Scan for the cell matching the given text and deliver its [X, Y] coordinate at center. 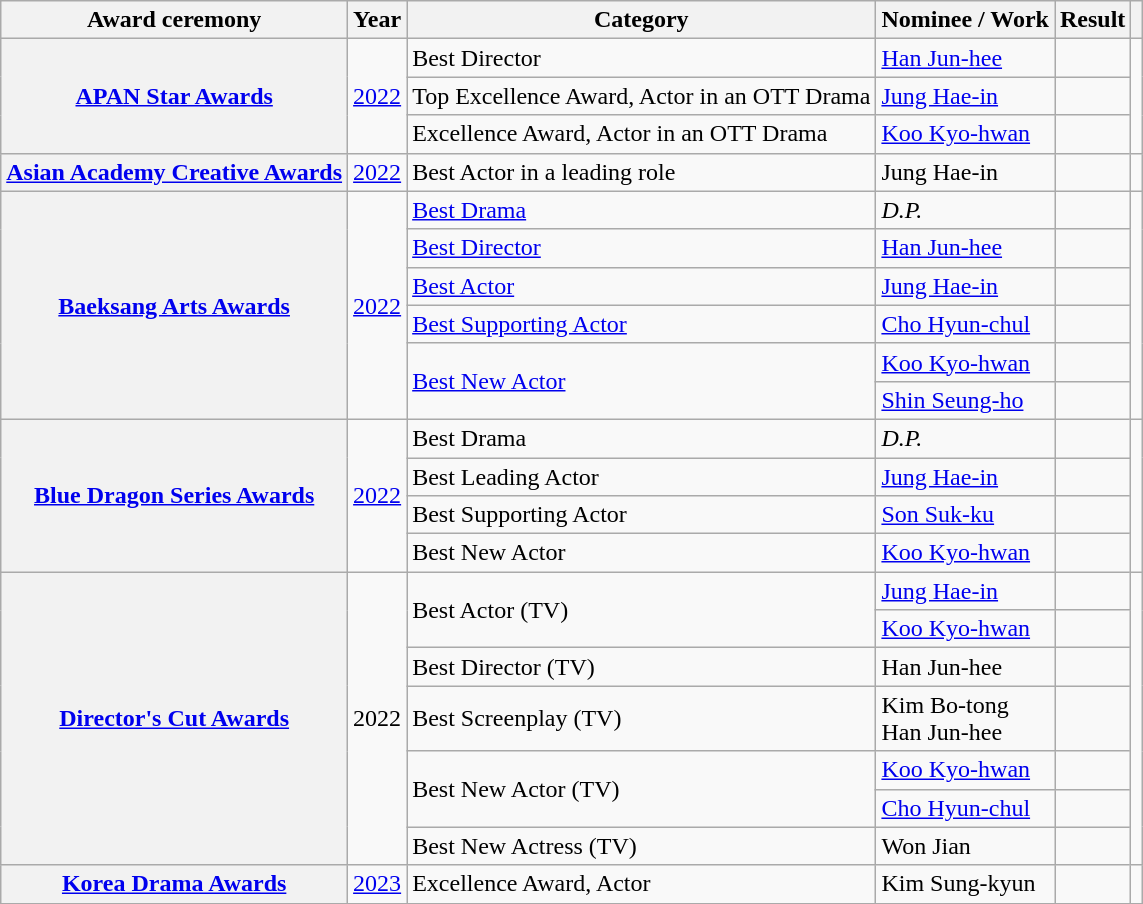
Best Director (TV) [642, 667]
Best Actor [642, 286]
Shin Seung-ho [966, 400]
Won Jian [966, 846]
Award ceremony [174, 20]
Kim Bo-tongHan Jun-hee [966, 718]
Excellence Award, Actor in an OTT Drama [642, 134]
Baeksang Arts Awards [174, 305]
Top Excellence Award, Actor in an OTT Drama [642, 96]
Year [378, 20]
Asian Academy Creative Awards [174, 172]
Korea Drama Awards [174, 884]
Best Actor (TV) [642, 610]
Kim Sung-kyun [966, 884]
2023 [378, 884]
Director's Cut Awards [174, 718]
Best Leading Actor [642, 477]
APAN Star Awards [174, 96]
Result [1092, 20]
Best New Actor (TV) [642, 789]
Best Screenplay (TV) [642, 718]
Son Suk-ku [966, 515]
Blue Dragon Series Awards [174, 495]
Best New Actress (TV) [642, 846]
Nominee / Work [966, 20]
Excellence Award, Actor [642, 884]
Category [642, 20]
Best Actor in a leading role [642, 172]
